Output the (X, Y) coordinate of the center of the cell containing the given text.  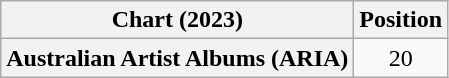
Position (401, 20)
Australian Artist Albums (ARIA) (178, 58)
20 (401, 58)
Chart (2023) (178, 20)
